From the cell containing the given text, extract its center point as [x, y] coordinate. 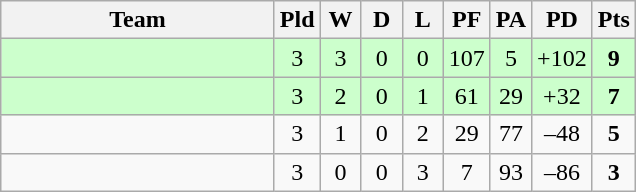
W [340, 20]
9 [614, 58]
PF [466, 20]
+102 [562, 58]
Team [138, 20]
+32 [562, 96]
93 [510, 172]
PD [562, 20]
–48 [562, 134]
61 [466, 96]
L [422, 20]
D [382, 20]
–86 [562, 172]
Pts [614, 20]
107 [466, 58]
77 [510, 134]
Pld [297, 20]
PA [510, 20]
